Return the [X, Y] coordinate for the center point of the cell that contains the specified text.  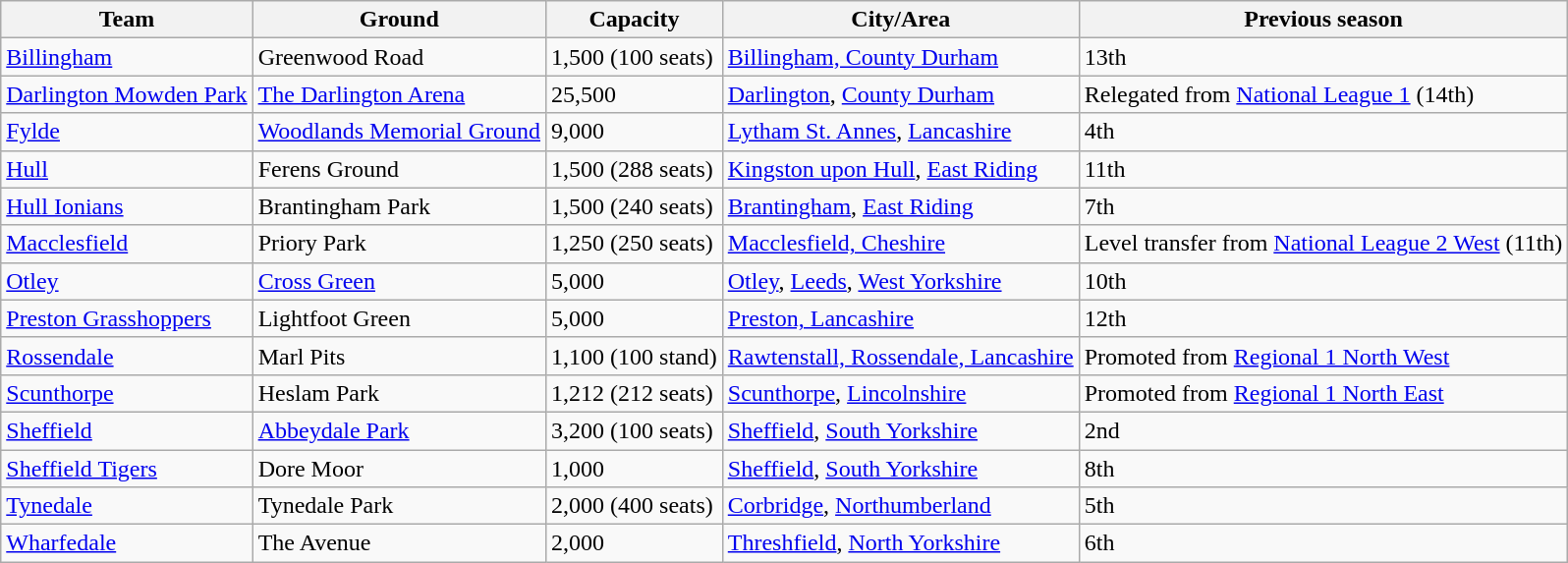
Fylde [127, 132]
Macclesfield [127, 244]
6th [1323, 543]
Wharfedale [127, 543]
Abbeydale Park [399, 430]
Lytham St. Annes, Lancashire [900, 132]
3,200 (100 seats) [635, 430]
Hull [127, 169]
Billingham [127, 57]
Previous season [1323, 20]
Sheffield Tigers [127, 469]
Hull Ionians [127, 206]
1,000 [635, 469]
Dore Moor [399, 469]
Team [127, 20]
Billingham, County Durham [900, 57]
Brantingham, East Riding [900, 206]
13th [1323, 57]
City/Area [900, 20]
4th [1323, 132]
Kingston upon Hull, East Riding [900, 169]
11th [1323, 169]
2,000 (400 seats) [635, 506]
Promoted from Regional 1 North West [1323, 356]
Brantingham Park [399, 206]
Capacity [635, 20]
Macclesfield, Cheshire [900, 244]
Level transfer from National League 2 West (11th) [1323, 244]
1,500 (100 seats) [635, 57]
8th [1323, 469]
1,500 (240 seats) [635, 206]
Promoted from Regional 1 North East [1323, 393]
1,100 (100 stand) [635, 356]
1,212 (212 seats) [635, 393]
25,500 [635, 94]
Sheffield [127, 430]
Tynedale [127, 506]
2,000 [635, 543]
The Avenue [399, 543]
Tynedale Park [399, 506]
Otley [127, 281]
7th [1323, 206]
Darlington, County Durham [900, 94]
Preston Grasshoppers [127, 318]
Greenwood Road [399, 57]
Scunthorpe, Lincolnshire [900, 393]
1,250 (250 seats) [635, 244]
The Darlington Arena [399, 94]
Lightfoot Green [399, 318]
Priory Park [399, 244]
Threshfield, North Yorkshire [900, 543]
Preston, Lancashire [900, 318]
Corbridge, Northumberland [900, 506]
Woodlands Memorial Ground [399, 132]
Rossendale [127, 356]
2nd [1323, 430]
5th [1323, 506]
Relegated from National League 1 (14th) [1323, 94]
Otley, Leeds, West Yorkshire [900, 281]
12th [1323, 318]
Ferens Ground [399, 169]
Scunthorpe [127, 393]
Darlington Mowden Park [127, 94]
10th [1323, 281]
1,500 (288 seats) [635, 169]
Ground [399, 20]
Rawtenstall, Rossendale, Lancashire [900, 356]
Marl Pits [399, 356]
Cross Green [399, 281]
Heslam Park [399, 393]
9,000 [635, 132]
